Detect which cell encompasses the target text, then output its [X, Y] center coordinate. 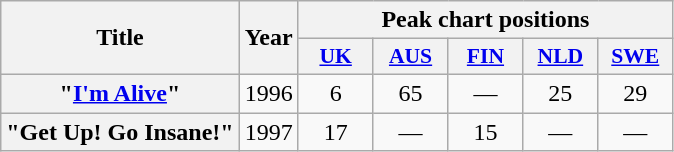
1996 [268, 93]
6 [336, 93]
NLD [560, 57]
1997 [268, 131]
Peak chart positions [486, 20]
65 [410, 93]
17 [336, 131]
UK [336, 57]
Year [268, 38]
AUS [410, 57]
SWE [636, 57]
FIN [486, 57]
Title [120, 38]
"Get Up! Go Insane!" [120, 131]
"I'm Alive" [120, 93]
15 [486, 131]
25 [560, 93]
29 [636, 93]
